Search for the cell housing the specified text and yield its [X, Y] center coordinate. 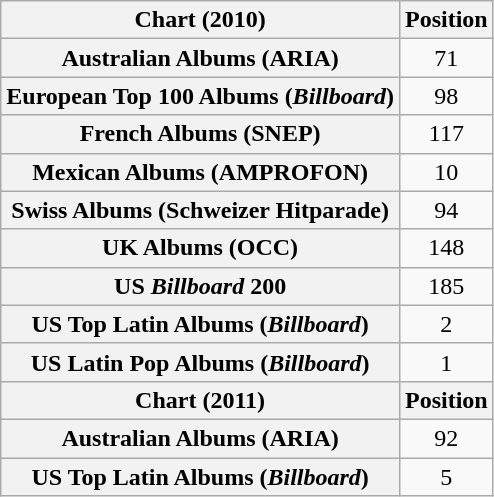
117 [446, 134]
71 [446, 58]
Chart (2010) [200, 20]
Swiss Albums (Schweizer Hitparade) [200, 210]
Mexican Albums (AMPROFON) [200, 172]
Chart (2011) [200, 400]
UK Albums (OCC) [200, 248]
148 [446, 248]
185 [446, 286]
94 [446, 210]
2 [446, 324]
1 [446, 362]
US Billboard 200 [200, 286]
French Albums (SNEP) [200, 134]
European Top 100 Albums (Billboard) [200, 96]
US Latin Pop Albums (Billboard) [200, 362]
5 [446, 477]
92 [446, 438]
10 [446, 172]
98 [446, 96]
